Find where the given text appears and provide that cell's center as [X, Y] coordinate. 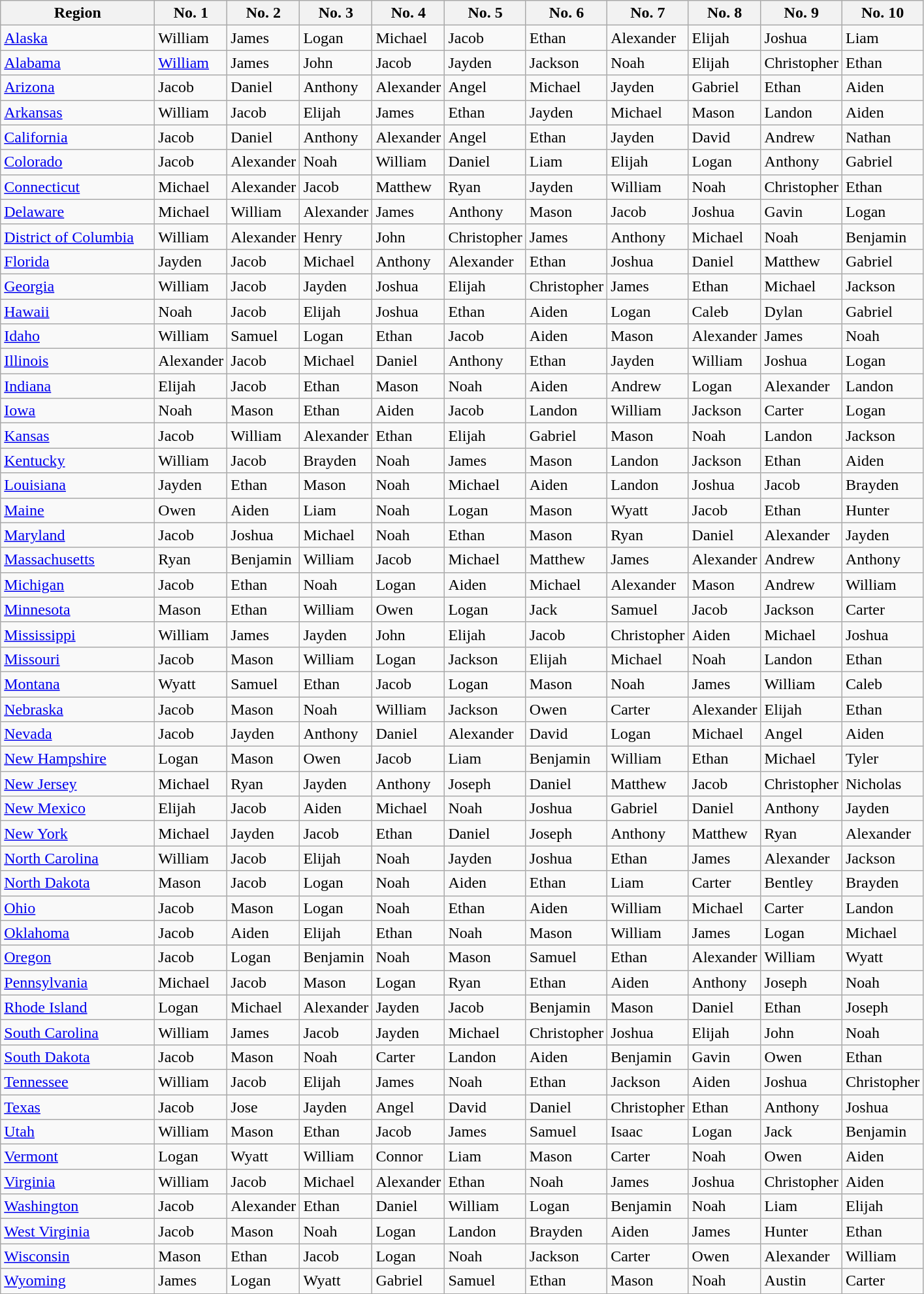
No. 8 [725, 13]
Utah [78, 1132]
Rhode Island [78, 1007]
South Dakota [78, 1057]
Idaho [78, 336]
Kansas [78, 436]
Nebraska [78, 709]
No. 2 [264, 13]
Oregon [78, 958]
Nicholas [882, 784]
New Jersey [78, 784]
No. 4 [409, 13]
Vermont [78, 1157]
No. 5 [485, 13]
North Dakota [78, 883]
Kentucky [78, 461]
No. 1 [191, 13]
Maine [78, 510]
Montana [78, 684]
Alaska [78, 38]
South Carolina [78, 1032]
No. 7 [648, 13]
Arkansas [78, 112]
New Hampshire [78, 759]
Oklahoma [78, 933]
Ohio [78, 908]
Indiana [78, 386]
Wisconsin [78, 1256]
Mississippi [78, 634]
Austin [801, 1281]
West Virginia [78, 1231]
No. 9 [801, 13]
Connor [409, 1157]
Alabama [78, 63]
Henry [336, 236]
Bentley [801, 883]
Michigan [78, 585]
Illinois [78, 361]
New Mexico [78, 809]
Tyler [882, 759]
Nathan [882, 137]
District of Columbia [78, 236]
Isaac [648, 1132]
No. 10 [882, 13]
Florida [78, 261]
Dylan [801, 312]
Minnesota [78, 609]
Missouri [78, 659]
Colorado [78, 162]
Nevada [78, 734]
No. 6 [566, 13]
Region [78, 13]
Pennsylvania [78, 982]
Louisiana [78, 485]
Wyoming [78, 1281]
Washington [78, 1206]
Maryland [78, 535]
Iowa [78, 411]
Hawaii [78, 312]
New York [78, 833]
Delaware [78, 212]
Connecticut [78, 187]
Massachusetts [78, 560]
Texas [78, 1107]
Tennessee [78, 1082]
Arizona [78, 88]
No. 3 [336, 13]
Georgia [78, 286]
Jose [264, 1107]
Virginia [78, 1182]
North Carolina [78, 858]
California [78, 137]
